Scan for the cell matching the given text and deliver its [X, Y] coordinate at center. 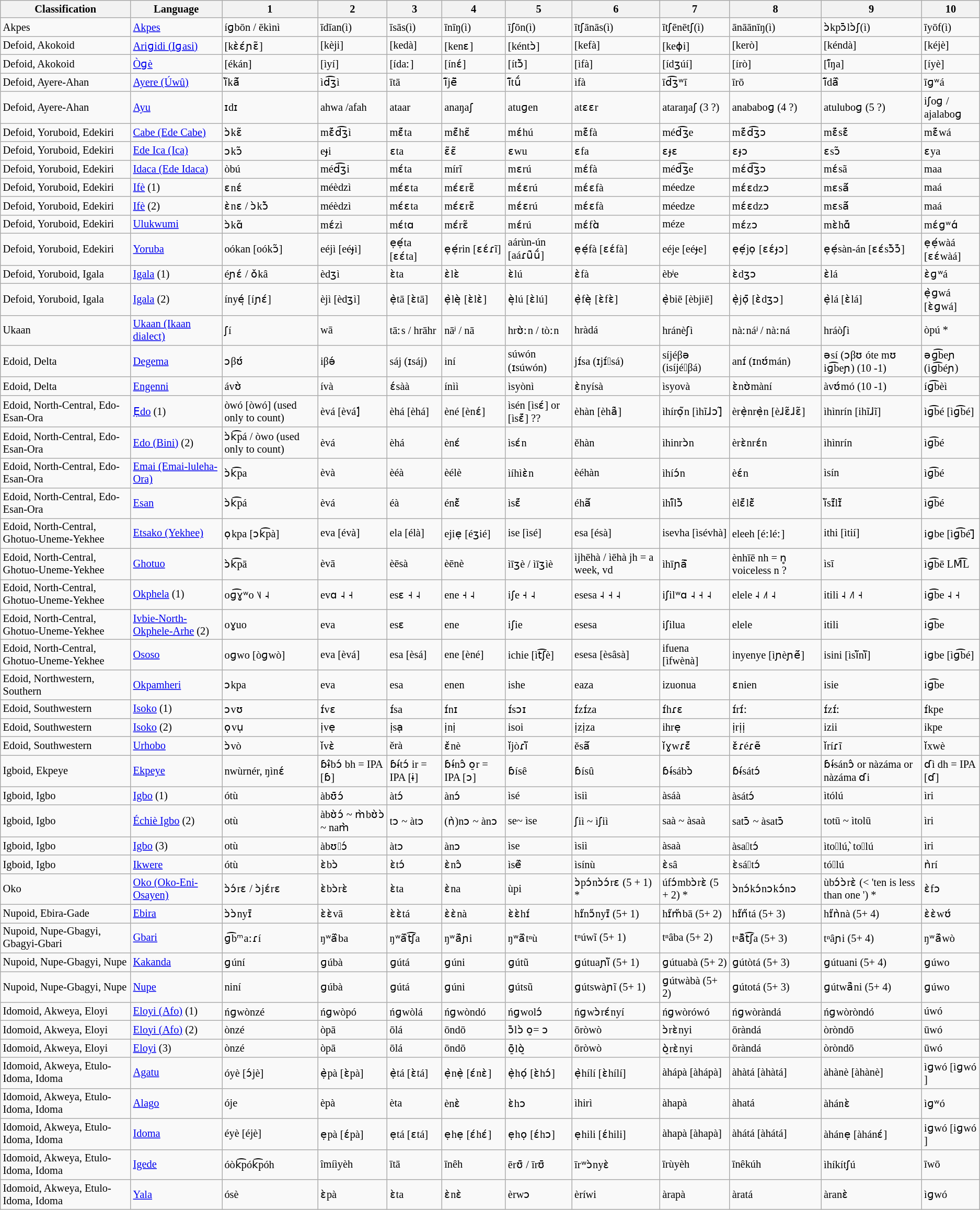
Igala (2) [177, 299]
[ínɛ́] [474, 64]
ɛ̀fɔ [951, 889]
àrapà [695, 1194]
èhàn [èhã̀] [616, 411]
mɛ̃́d͡ʒì [352, 132]
hɪ̋n̋tá (5+ 3) [776, 914]
mɛ́ta [415, 169]
súwón (ɪsúwón) [538, 361]
ɛ̀lá [871, 274]
Échiè Igbo (2) [177, 821]
ene [474, 625]
ɔ̀pɔ́nɔ̀ɔ́rɛ (5 + 1) * [616, 889]
mɛ́rɛ̃ [474, 224]
ɛ̀ɡʷá [951, 274]
ɛ̀nyísà [616, 386]
ɛ̀bɔ̀ [352, 865]
ǹrí [951, 865]
ŋʷã̂ɲi [474, 938]
ẹ̀pà [ɛ̀pà] [352, 1073]
esa [415, 685]
eéjì [eéɟì] [352, 249]
ẹ̀họ́ [ɛ̀hɔ́] [538, 1073]
ɪdɪ [270, 108]
iɡ͡be ˨ ˧ [951, 594]
saà ~ àsaà [695, 821]
hɪ̋m̋bā (5+ 2) [695, 914]
éà [415, 503]
èvā [352, 563]
ɔ̀ɔ́rɛ / ɔ̀jɛ́rɛ [270, 889]
úfɔ́mbɔ̀rɛ̀ (5 + 2) * [695, 889]
ɡ͡bᵐaːɾí [270, 938]
ɛ̀nɛ̀ [474, 1194]
wā [352, 330]
àranɛ̀ [871, 1194]
enen [474, 685]
oɡwo [òɡwò] [270, 654]
ìīʒè / ìīʒìè [538, 563]
ìsínù [616, 865]
[kéjè] [951, 45]
niní [270, 987]
énɛ̃̀ [474, 503]
īsās(ì) [415, 27]
ínìì [474, 386]
ǐxwè [951, 745]
ɪ́hɾɛ [695, 709]
tⁿúwĩ (5+ 1) [616, 938]
ɛ̀dʒɔ [776, 274]
ɪ́zɪ́ː [871, 709]
Idoma [177, 1134]
ńɡwolɔ́ [538, 1011]
[keɸi] [695, 45]
ɛnien [776, 685]
ěrà [415, 745]
ínyé̩ [íɲɛ́] [270, 299]
ìhìnrín [871, 442]
ɔ̀rɛ̀nyi [695, 1030]
ɛ̀ɛ̀nà [474, 914]
mɛrú [538, 169]
[kerò] [776, 45]
ǐɣwɾɛ̃́ [695, 745]
ērʊ̄ / īrʊ̄ [538, 1165]
ìɡ͡bé [ìɡ͡bé] [951, 411]
àhànè [àhànè] [871, 1073]
Yoruba [177, 249]
esesa ˨ ˧ ˨ [616, 594]
Emai (Emai-luleha-Ora) [177, 473]
ɔkɔ̃ [270, 151]
[kéntɔ̀] [538, 45]
ẹ̀lè̩ [ɛ̀lɛ̀] [474, 299]
ɛ̀ɛ̀wʊ́ [951, 914]
Igbo (3) [177, 846]
Igede [177, 1165]
Òɡè [177, 64]
tɔ ~ àtɔ [415, 821]
oɣuo [270, 625]
(ǹ)nɔ ~ ànɔ [474, 821]
itili [871, 625]
Ekpeye [177, 770]
nwùrnér, ŋìnɛ́ [270, 770]
àratá [776, 1194]
ɪ́kpe [951, 709]
àhápà [àhápà] [695, 1073]
ɛ̀fà [616, 274]
maa [951, 169]
èēnè [474, 563]
ɛ̀tɔ́ [415, 865]
ànɔ́ [474, 796]
ɔ̀kɛ̃ [270, 132]
ɛwu [538, 151]
Ivbie-North-Okphele-Arhe (2) [177, 625]
ŋʷã̂tⁿù [538, 938]
iní [474, 361]
eva [èvá] [352, 654]
ẹẹ́ta [ɛɛ́ta] [415, 249]
Okphela (1) [177, 594]
èéà [415, 473]
mɛ̃́wá [951, 132]
ɡútwã̀ni (5+ 4) [871, 987]
ẹ̀biē [èbjiē] [695, 299]
ìhĩ́lɔ̃̀ [695, 503]
ìhìnrín [ihĩɺĩ] [871, 411]
àbʊɔ́ [352, 846]
àhapà [695, 1103]
ɓɨ́sánɔ̂ or nàzáma or nàzáma ɗi [871, 770]
Nupoid, Ebira-Gade [66, 914]
ɗì dh = IPA [ɗ] [951, 770]
anɪ́ (ɪnʊ́mán) [776, 361]
Kakanda [177, 962]
ọvụ [270, 728]
Classification [66, 9]
ńɡwòròndó [871, 1011]
ìtolú, ̀tolú [871, 846]
ɔ̀k͡pá / òwo (used only to count) [270, 442]
Etsako (Yekhee) [177, 533]
[ékán] [270, 64]
Cabe (Ede Cabe) [177, 132]
ńɡwòlá [415, 1011]
ìsɛ́n [538, 442]
ẹ̀nẹ̀ [ɛ́nɛ̀] [474, 1073]
èpà [352, 1103]
ɓɨ́tɔ́ ir = IPA [ɨ] [415, 770]
evɑ ˨ ˧ [352, 594]
ɔ̀nɔ́kɔ́nɔkɔ́nɔ [776, 889]
mɛ́zì [352, 224]
mɛ̃́sɛ̃́ [871, 132]
ɔkpa [270, 685]
ĩ̀kã̌ [270, 82]
hɪ̋nɔ̋nyɪ̄ (5+ 1) [616, 914]
mɛ̃́ta [415, 132]
ẹẹ́rin [ɛɛ́ɾĩ] [474, 249]
isini [ìsĩ̀nĩ̀] [871, 654]
ìhirì [616, 1103]
ńɡwònzé [270, 1011]
elele [776, 625]
ìd͡ʒì [352, 82]
ɛ̀na [474, 889]
6 [616, 9]
ene [èné] [474, 654]
ɛta [415, 151]
Igala (1) [177, 274]
iɡbe [ìɡ͡bé] [951, 654]
Eloyi (Afo) (1) [177, 1011]
síjéβə (isíjéβá) [695, 361]
ẹẹ́wàá [ɛɛ́wàá] [951, 249]
iβə́ [352, 361]
Eloyi (3) [177, 1048]
ataar [415, 108]
ǐríɾĩ [871, 745]
ịnị [474, 728]
óje [270, 1103]
ìɡwó [951, 1194]
hrʊ̀ːn / tòːn [538, 330]
ĩ̄tṹ [538, 82]
Ebira [177, 914]
Isoko (2) [177, 728]
ńɡwɔ̀rɛ́nyí [616, 1011]
3 [415, 9]
izii [871, 728]
ɛ̀lɛ̀ [474, 274]
esa [èsá] [415, 654]
mɛ́d͡ʒɔ [776, 169]
Gbari [177, 938]
ise [ìsé] [538, 533]
ɡútsũ [538, 987]
èbʲe [695, 274]
4 [474, 9]
ẹẹ́jọ [ɛɛ́ɟɔ] [776, 249]
ĩ̄dã̂ [871, 82]
èhá [415, 442]
ńɡwòrówó [695, 1011]
íɡbōn / ēkìnì [270, 27]
tⁿâba (5+ 2) [695, 938]
tⁿẫ̂t͡ʃa (5+ 3) [776, 938]
ùpi [538, 889]
atɛɛr [616, 108]
Urhobo [177, 745]
è̩lú [ɛ̀lú] [538, 299]
ɓɨ́sátɔ́ [776, 770]
mɛ́fà [616, 169]
mɛ̃́d͡ʒɔ [776, 132]
îmíìyèh [352, 1165]
mɛ́tɑ [415, 224]
īd͡ʒʷī [695, 82]
Degema [177, 361]
ene ˧ ˨ [474, 594]
ịsạ [415, 728]
àhánẹ [àhánɛ́] [871, 1134]
əɡ͡beɲ (iɡ͡béɲ) [951, 361]
Esan [177, 503]
ŋʷã̂ba [352, 938]
ívà [352, 386]
ɡútwàbà (5+ 2) [695, 987]
ìɡwó [ìɡwó ] [951, 1073]
àsaà [695, 846]
ẹẹ́sàn-án [ɛɛ́sɔ̃̀ɔ̃́] [871, 249]
àhatá [776, 1103]
10 [951, 9]
iɡwó [iɡwó ] [951, 1134]
iɡbe [ìɡ͡bé]̄ [951, 533]
Ososo [177, 654]
ɪ́zɪ́za [616, 709]
oɡ͡ɣʷo ˥˩ ˨ [270, 594]
ɡútuani (5+ 4) [871, 962]
tólú [871, 865]
ìɡ͡bē LM͡L [951, 563]
ānāānīŋ(ì) [776, 27]
sáj (ɪsáj) [415, 361]
ìhíɔ́n [695, 473]
èrwɔ [538, 1194]
ẹtá [ɛtá] [415, 1134]
[kèji] [352, 45]
ɛ̀hɔ [538, 1103]
ěhàn [616, 442]
óòk͡pók͡póh [270, 1165]
èēsà [415, 563]
ìsī [871, 563]
ẹ̀tá [ɛ̀tá] [415, 1073]
Isoko (1) [177, 709]
[ìyí] [352, 64]
ʃiì ~ ìʃiì [616, 821]
ɛɟɔ [776, 151]
eaza [616, 685]
nàːnáʲ / nàːná [776, 330]
Ukaan [66, 330]
ŋʷã̂wò [951, 938]
ńɡwòndó [474, 1011]
iʃie [538, 625]
èríwi [616, 1194]
[ìfà] [616, 64]
se~ ìse [538, 821]
ìsé [538, 796]
ìsén [ìsɛ́] or [ìsɛ̃́] ?? [538, 411]
èjì [èdʒì] [352, 299]
ìtólú [871, 796]
[ídʒúí] [695, 64]
totū ~ ìtolū [871, 821]
àhàtá [àhàtá] [776, 1073]
satɔ̄ ~ àsatɔ̄ [776, 821]
ɓísê [538, 770]
mɛ̃́hɛ̃ [474, 132]
ɛ̀pà [352, 1194]
íɡ͡bèì [951, 386]
ɛ̀ɛ̀vā [352, 914]
èvà [352, 473]
ěsã́ [616, 745]
[kefà] [616, 45]
ifuena [ìfwènà] [695, 654]
ihrẹ [695, 728]
àsatɔ́ [776, 846]
hɪ̋ǹnà (5+ 4) [871, 914]
Ede Ica (Ica) [177, 151]
mɛ́zɔ [776, 224]
ikpe [951, 728]
esesa [èsâsà] [616, 654]
àbʊ̄ɔ́ [352, 796]
àsáà [695, 796]
īʃōn(ì) [538, 27]
òwó [òwó] (used only to count) [270, 411]
èéhàn [616, 473]
ichie [ìt͡ʃè] [538, 654]
Nupoid, Nupe-Gbagyi, Gbagyi-Gbari [66, 938]
īɡʷá [951, 82]
mɛ́ɡʷɑ́ [951, 224]
ẹhọ [ɛ́hɔ] [538, 1134]
mɛ̀hɑ̃́ [871, 224]
[íyè] [951, 64]
ɡútuaɲĩ̀ (5+ 1) [616, 962]
isevha [ìsévhà] [695, 533]
ìhírọ̃n [ìhĩɺɔ]̃ [695, 411]
5 [538, 9]
ìjhēhà / ìēhà jh = a week, vd [616, 563]
[ídaː] [415, 64]
ejiẹ [éʒié] [474, 533]
ẹ̀jọ̄ [ɛ̀dʒɔ] [776, 299]
ɛɟɛ [695, 151]
atuluboɡ (5 ?) [871, 108]
īnīŋ(ì) [474, 27]
iʃe ˧ ˨ [538, 594]
ńɡwòràndá [776, 1011]
īdīan(ì) [352, 27]
àsátɔ́ [776, 796]
ɡútuabà (5+ 2) [695, 962]
ènɛ̀ [474, 1103]
ɛ̀sâ [695, 865]
8 [776, 9]
ahwa /afah [352, 108]
àvʊ́mó (10 -1) [871, 386]
anababoɡ (4 ?) [776, 108]
2 [352, 9]
ɔ̀kpɔ̄lɔ̀ʃ(ì) [871, 27]
ītʃānās(ì) [616, 27]
mɛ́fɑ̀ [616, 224]
ɓɨ́sábɔ̀ [695, 770]
ìɡʷó [951, 1103]
anaŋaʃ [474, 108]
ɛ̀nɛ / ɔ̀kɔ̃̀ [270, 206]
inyenye [ìɲèɲẽ́] [776, 654]
īrʷɔ̀nyɛ̀ [616, 1165]
ìsín [871, 473]
éɲɛ́ / ǒkâ [270, 274]
ɔ̀kɑ̃ [270, 224]
ɔ̀k͡pā [270, 563]
ọkpa [ɔk͡pà] [270, 533]
ɡútotá (5+ 3) [776, 987]
ẹhẹ [ɛ́hɛ́] [474, 1134]
ɛ̌ɾéɾẽ [776, 745]
ɪ́vɛ [352, 709]
òpú * [951, 330]
ɛsɔ̃ [871, 151]
Ikwere [177, 865]
ɛ̀lú [538, 274]
éyè [éjè] [270, 1134]
ìíhìɛ̀n [538, 473]
esɛ [415, 625]
iʃilʷɑ ˨ ˧ ˨ [695, 594]
ịzịza [616, 728]
èvá [èvá]́ [352, 411]
7 [695, 9]
ɪ́sɔɪ [538, 709]
esa [ésà] [616, 533]
isoi [538, 728]
ẹ̀fè̩ [ɛ̀fɛ̀] [616, 299]
ìhīɲã̄ [695, 563]
esesa [616, 625]
iʃilua [695, 625]
ɪ́sa [415, 709]
ẹ̀hílí [ɛ̀hílí] [616, 1073]
[kɛ̀ɛ́ɲɛ̃] [270, 45]
ɛ́sàà [415, 386]
ataraŋaʃ (3 ?) [695, 108]
Yala [177, 1194]
Ẹdo (1) [177, 411]
ɛ̌nè [474, 745]
9 [871, 9]
īyōf(ì) [951, 27]
ɛya [951, 151]
èɛ́n [776, 473]
ɛ̀bɔ̀rɛ̀ [352, 889]
mírĩ [474, 169]
ɛnɛ́ [270, 187]
Idaca (Ede Idaca) [177, 169]
ɔ̄lɔ̀ o̠= ɔ [538, 1030]
ĩ̄jẽ̄ [474, 82]
Ukaan (Ikaan dialect) [177, 330]
ǐjòɾĩ̀ [538, 745]
èrẹ̀nrẹ̀n [èɺɛ̃ɺɛ̃] [776, 411]
ẹẹ́fà [ɛɛ́fà] [616, 249]
Oko (Oko-Eni-Osayen) [177, 889]
ĩ̀sɪ̃́lɪ̃̀ [871, 503]
èdʒì [352, 274]
hráòʃì [871, 330]
Ulukwumi [177, 224]
ɛ̃ɛ̃ [474, 151]
nāʲ / nā [474, 330]
oókan [oókɔ̃] [270, 249]
ẹ̀lá [ɛ̀lá] [871, 299]
Edoid, Northwestern, Southern [66, 685]
ò̠rɛ̀nyi [695, 1048]
ɓísû [616, 770]
èrɛ̀nrɛ́n [776, 442]
[ĩ́ŋa] [871, 64]
ìsẽ̂ [538, 865]
izuonua [695, 685]
ǐvɛ̀ [352, 745]
Language [177, 9]
isie [871, 685]
ɛ̀nɔ̂ [474, 865]
ìsɛ̃́ [538, 503]
àtɔ [415, 846]
ènhīē nh = n̥ voiceless n ? [776, 563]
mɛ́rú [538, 224]
ìhinrɔ̀n [695, 442]
ịvẹ [352, 728]
Ariɡidi (Iɡasi) [177, 45]
Igboid, Ekpeye [66, 770]
ɓɨ̂bɔ́ bh = IPA [ɓ] [352, 770]
1 [270, 9]
eéje [eéɟe] [695, 249]
éhã́ [616, 503]
ìsyònì [538, 386]
àhapà [àhapà] [695, 1134]
[írò] [776, 64]
èta [415, 1103]
Oko [66, 889]
èélè [474, 473]
Okpamheri [177, 685]
ìhíkítʃú [871, 1165]
òbú [270, 169]
itili ˨ ˩˥ ˧ [871, 594]
hránèʃì [695, 330]
tāːs / hrāhr [415, 330]
esɛ ˧ ˨ [415, 594]
[kéndà] [871, 45]
iʃoɡ / ajalaboɡ [951, 108]
Igbo (1) [177, 796]
ɪ́nɪ [474, 709]
ẹ̀ɡwá [ɛ̀ɡwá] [951, 299]
Agatu [177, 1073]
ɔ̀k͡pá [270, 503]
Ghotuo [177, 563]
ùbɔ́ɔ̀rɛ̀ (< 'ten is less than one ') * [871, 889]
àhánɛ̀ [871, 1103]
èhá [èhá] [415, 411]
īwō [951, 1165]
hràdá [616, 330]
ɛfa [616, 151]
ɔ̀ɔ̀nyɪ̄ [270, 914]
àtɔ́ [415, 796]
Engenni [177, 386]
[kedà] [415, 45]
ávʊ̀ [270, 386]
[kenɛ] [474, 45]
ɔ̀k͡pa [270, 473]
Ayu [177, 108]
tⁿâɲi (5+ 4) [871, 938]
Ifè (2) [177, 206]
ītʃēnētʃ(ì) [695, 27]
mɛ́hú [538, 132]
ŋʷã̂t͡ʃa [415, 938]
ẹhili [ɛ́hili] [616, 1134]
aárùn-ún [aáɾũ̀ṹ] [538, 249]
elele ˨ ˩˥ ˨ [776, 594]
méd͡ʒi [352, 169]
ɡútòtá (5+ 3) [776, 962]
Nupe [177, 987]
ènɛ́ [474, 442]
ɛ̀ɛ̀hɪ́ [538, 914]
ɔβʊ́ [270, 361]
ɪ́rɪ́ː [776, 709]
ẹpà [ɛ́pà] [352, 1134]
eva [évà] [352, 533]
ʃí [270, 330]
eleeh [éːléː] [776, 533]
èné [ènɛ́] [474, 411]
ịrịị [776, 728]
Alago [177, 1103]
ō̠lò̠ [538, 1048]
àbʊ̀ɔ́ ~ m̀bʊ̀ɔ̀ ~ nam̀̀ [352, 821]
Edo (Bini) (2) [177, 442]
ɛ̀nʊ̀màní [776, 386]
əsí (ɔβʊ óte mʊ iɡ͡beɲ) (10 -1) [871, 361]
óyè [ɔ́jè] [270, 1073]
ìsyovà [695, 386]
ósè [270, 1194]
èlɛ̃́lɛ̃̀ [776, 503]
méze [695, 224]
ishe [538, 685]
ɡútũ [538, 962]
ìfà [616, 82]
úwó [951, 1011]
Ifè (1) [177, 187]
ɔ̀vò [270, 745]
ɔvʊ [270, 709]
[ítɔ̃̀] [538, 64]
ithi [ìtií] [871, 533]
ńɡwòpó [352, 1011]
īnêh [474, 1165]
īrùyèh [695, 1165]
Eloyi (Afo) (2) [177, 1030]
atuɡen [538, 108]
ela [élà] [415, 533]
jɪ́sa (ɪjɪ́sá) [616, 361]
ɡútswàɲĩ (5+ 1) [616, 987]
mɛ̃́fà [616, 132]
ɛ̀sátɔ́ [776, 865]
ɓɨ́nɔ̂ o̠r = IPA [ɔ] [474, 770]
eɟi [352, 151]
ìse [538, 846]
àhátá [àhátá] [776, 1134]
īrō [776, 82]
ɡúní [270, 962]
īnêkúh [776, 1165]
Ayere (Úwû) [177, 82]
ɛ̀ɛ̀tá [415, 914]
ànɔ [474, 846]
mɛ́sã [871, 169]
ẹ̀tā [ɛ̀tā] [415, 299]
